Return (x, y) of the center of cell containing provided text 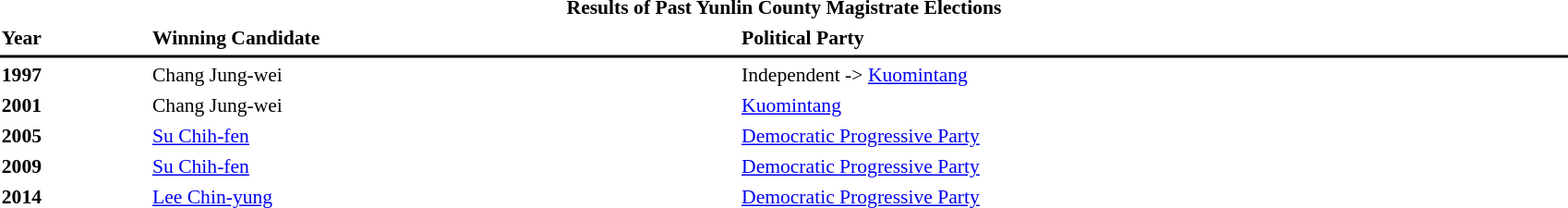
Winning Candidate (443, 38)
Political Party (1154, 38)
Kuomintang (1154, 105)
2005 (74, 136)
Year (74, 38)
2001 (74, 105)
Independent -> Kuomintang (1154, 75)
2009 (74, 166)
1997 (74, 75)
